Capture the cell that displays the provided text and extract its (x, y) central coordinate. 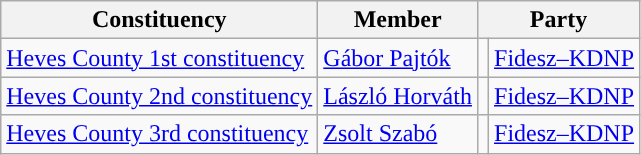
Zsolt Szabó (398, 134)
Heves County 3rd constituency (160, 134)
Heves County 1st constituency (160, 58)
Party (558, 20)
Heves County 2nd constituency (160, 96)
Constituency (160, 20)
Member (398, 20)
László Horváth (398, 96)
Gábor Pajtók (398, 58)
